Identify which cell holds the provided text, then report its [X, Y] central coordinate. 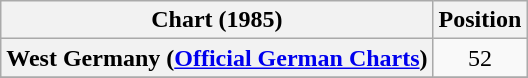
West Germany (Official German Charts) [217, 58]
Position [480, 20]
Chart (1985) [217, 20]
52 [480, 58]
